Provide the [x, y] coordinate of the cell's center where the given text is located.  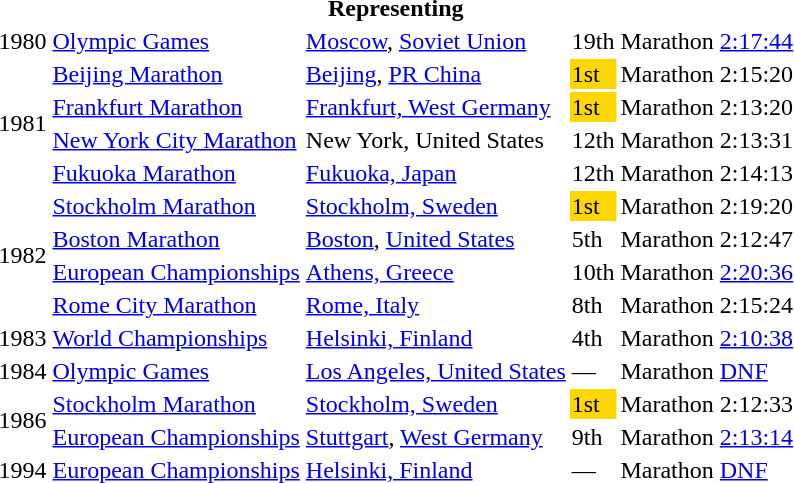
Stuttgart, West Germany [436, 437]
Frankfurt Marathon [176, 107]
2:20:36 [756, 272]
2:15:20 [756, 74]
New York City Marathon [176, 140]
2:15:24 [756, 305]
Boston, United States [436, 239]
4th [593, 338]
10th [593, 272]
2:19:20 [756, 206]
Moscow, Soviet Union [436, 41]
2:13:14 [756, 437]
Rome City Marathon [176, 305]
World Championships [176, 338]
Fukuoka Marathon [176, 173]
2:12:47 [756, 239]
19th [593, 41]
5th [593, 239]
— [593, 371]
2:12:33 [756, 404]
Helsinki, Finland [436, 338]
8th [593, 305]
Beijing Marathon [176, 74]
Los Angeles, United States [436, 371]
2:10:38 [756, 338]
2:13:31 [756, 140]
Athens, Greece [436, 272]
DNF [756, 371]
Fukuoka, Japan [436, 173]
2:13:20 [756, 107]
Boston Marathon [176, 239]
Beijing, PR China [436, 74]
New York, United States [436, 140]
9th [593, 437]
2:14:13 [756, 173]
Rome, Italy [436, 305]
Frankfurt, West Germany [436, 107]
2:17:44 [756, 41]
